Detect which cell encompasses the target text, then output its (x, y) center coordinate. 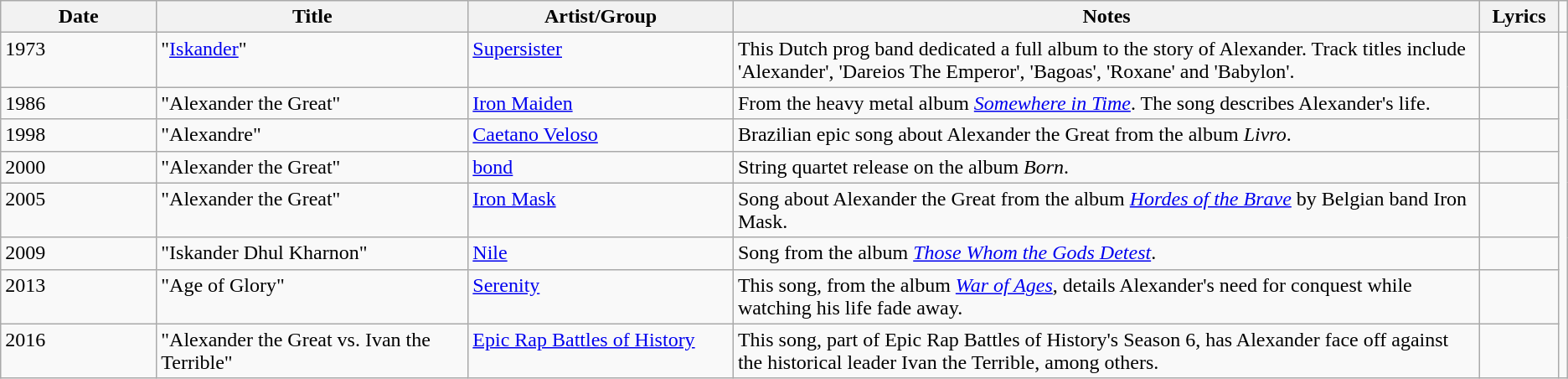
1973 (79, 60)
Title (312, 17)
Iron Maiden (601, 103)
1998 (79, 135)
Date (79, 17)
Song about Alexander the Great from the album Hordes of the Brave by Belgian band Iron Mask. (1106, 210)
Lyrics (1519, 17)
Serenity (601, 297)
Song from the album Those Whom the Gods Detest. (1106, 253)
"Age of Glory" (312, 297)
2005 (79, 210)
Caetano Veloso (601, 135)
Nile (601, 253)
2009 (79, 253)
2013 (79, 297)
"Iskander Dhul Kharnon" (312, 253)
Epic Rap Battles of History (601, 350)
"Alexander the Great vs. Ivan the Terrible" (312, 350)
bond (601, 167)
Notes (1106, 17)
Artist/Group (601, 17)
"Alexandre" (312, 135)
Supersister (601, 60)
2000 (79, 167)
From the heavy metal album Somewhere in Time. The song describes Alexander's life. (1106, 103)
This song, part of Epic Rap Battles of History's Season 6, has Alexander face off against the historical leader Ivan the Terrible, among others. (1106, 350)
String quartet release on the album Born. (1106, 167)
This song, from the album War of Ages, details Alexander's need for conquest while watching his life fade away. (1106, 297)
"Iskander" (312, 60)
Iron Mask (601, 210)
1986 (79, 103)
2016 (79, 350)
Brazilian epic song about Alexander the Great from the album Livro. (1106, 135)
